Determine the (X, Y) coordinate at the center of the cell enclosing the given text.  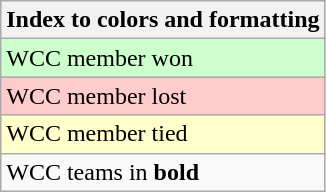
WCC member lost (163, 96)
WCC member won (163, 58)
WCC member tied (163, 134)
Index to colors and formatting (163, 20)
WCC teams in bold (163, 172)
